Output the [X, Y] coordinate of the center of the cell containing the given text.  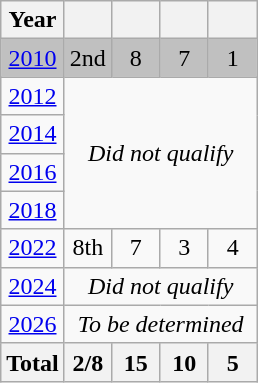
2010 [33, 58]
To be determined [160, 324]
2026 [33, 324]
3 [184, 248]
Year [33, 20]
2012 [33, 96]
Total [33, 362]
2018 [33, 210]
4 [232, 248]
1 [232, 58]
5 [232, 362]
2014 [33, 134]
8th [88, 248]
10 [184, 362]
2016 [33, 172]
8 [136, 58]
15 [136, 362]
2nd [88, 58]
2022 [33, 248]
2024 [33, 286]
2/8 [88, 362]
